Detect which cell encompasses the target text, then output its [x, y] center coordinate. 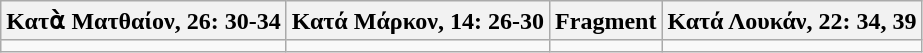
Κατὰ Ματθαίον, 26: 30-34 [144, 21]
Κατά Λουκάν, 22: 34, 39 [792, 21]
Κατά Μάρκον, 14: 26-30 [418, 21]
Fragment [606, 21]
